Capture the cell that displays the provided text and extract its [x, y] central coordinate. 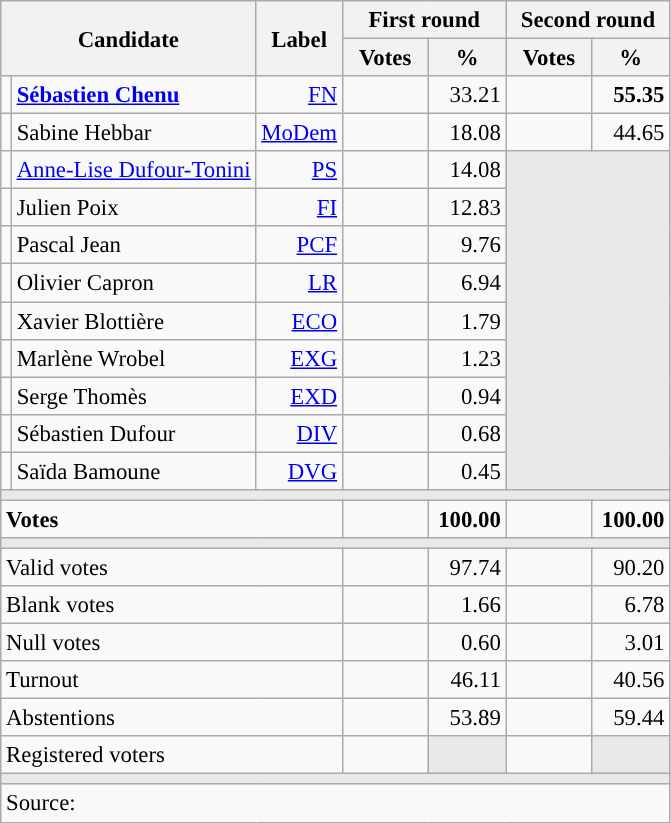
14.08 [467, 170]
6.94 [467, 283]
Sébastien Dufour [134, 433]
MoDem [300, 133]
1.66 [467, 605]
Julien Poix [134, 208]
EXD [300, 396]
0.60 [467, 643]
12.83 [467, 208]
Candidate [128, 38]
Turnout [172, 680]
Serge Thomès [134, 396]
53.89 [467, 718]
DVG [300, 471]
Null votes [172, 643]
LR [300, 283]
Valid votes [172, 567]
Pascal Jean [134, 245]
Marlène Wrobel [134, 358]
Source: [336, 804]
Abstentions [172, 718]
Label [300, 38]
Saïda Bamoune [134, 471]
46.11 [467, 680]
Registered voters [172, 755]
Olivier Capron [134, 283]
0.94 [467, 396]
97.74 [467, 567]
33.21 [467, 95]
Sébastien Chenu [134, 95]
6.78 [631, 605]
90.20 [631, 567]
3.01 [631, 643]
PCF [300, 245]
40.56 [631, 680]
EXG [300, 358]
44.65 [631, 133]
55.35 [631, 95]
1.79 [467, 321]
18.08 [467, 133]
Anne-Lise Dufour-Tonini [134, 170]
PS [300, 170]
Xavier Blottière [134, 321]
ECO [300, 321]
59.44 [631, 718]
FN [300, 95]
Sabine Hebbar [134, 133]
1.23 [467, 358]
0.45 [467, 471]
0.68 [467, 433]
9.76 [467, 245]
First round [424, 20]
FI [300, 208]
Second round [588, 20]
DIV [300, 433]
Blank votes [172, 605]
